For the text-containing cell, return its midpoint in [X, Y] coordinate format. 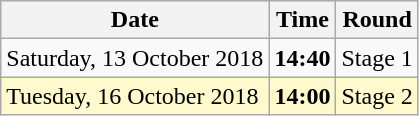
Round [377, 20]
Time [302, 20]
Date [135, 20]
Tuesday, 16 October 2018 [135, 96]
Stage 1 [377, 58]
14:40 [302, 58]
Saturday, 13 October 2018 [135, 58]
14:00 [302, 96]
Stage 2 [377, 96]
